Detect which cell encompasses the target text, then output its (x, y) center coordinate. 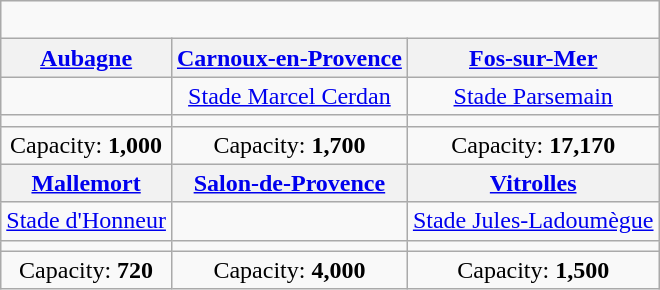
Capacity: 720 (86, 270)
Salon-de-Provence (289, 183)
Capacity: 17,170 (533, 145)
Capacity: 1,000 (86, 145)
Capacity: 4,000 (289, 270)
Stade Marcel Cerdan (289, 96)
Mallemort (86, 183)
Stade Jules-Ladoumègue (533, 221)
Capacity: 1,500 (533, 270)
Stade d'Honneur (86, 221)
Fos-sur-Mer (533, 58)
Capacity: 1,700 (289, 145)
Aubagne (86, 58)
Stade Parsemain (533, 96)
Vitrolles (533, 183)
Carnoux-en-Provence (289, 58)
